From the cell containing the given text, extract its center point as (X, Y) coordinate. 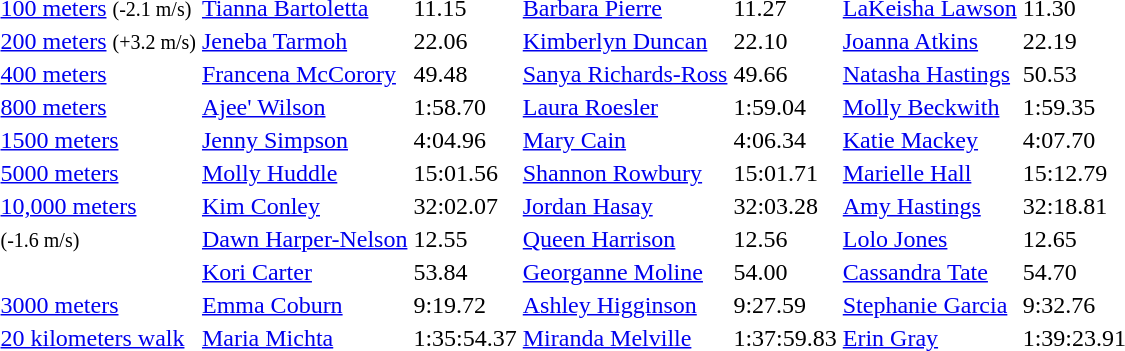
Amy Hastings (930, 206)
Cassandra Tate (930, 272)
Molly Huddle (304, 173)
9:19.72 (465, 305)
12.55 (465, 239)
Kori Carter (304, 272)
9:27.59 (785, 305)
49.66 (785, 74)
Joanna Atkins (930, 41)
Lolo Jones (930, 239)
53.84 (465, 272)
4:06.34 (785, 140)
Laura Roesler (625, 107)
Dawn Harper-Nelson (304, 239)
15:01.56 (465, 173)
12.56 (785, 239)
54.00 (785, 272)
Molly Beckwith (930, 107)
Queen Harrison (625, 239)
4:04.96 (465, 140)
Shannon Rowbury (625, 173)
Mary Cain (625, 140)
49.48 (465, 74)
Francena McCorory (304, 74)
Ashley Higginson (625, 305)
1:59.04 (785, 107)
22.06 (465, 41)
Jeneba Tarmoh (304, 41)
Ajee' Wilson (304, 107)
Kimberlyn Duncan (625, 41)
Jenny Simpson (304, 140)
Marielle Hall (930, 173)
Sanya Richards-Ross (625, 74)
Emma Coburn (304, 305)
15:01.71 (785, 173)
Stephanie Garcia (930, 305)
1:58.70 (465, 107)
Kim Conley (304, 206)
22.10 (785, 41)
32:02.07 (465, 206)
32:03.28 (785, 206)
Natasha Hastings (930, 74)
Jordan Hasay (625, 206)
Katie Mackey (930, 140)
Georganne Moline (625, 272)
